Search for the cell housing the specified text and yield its (x, y) center coordinate. 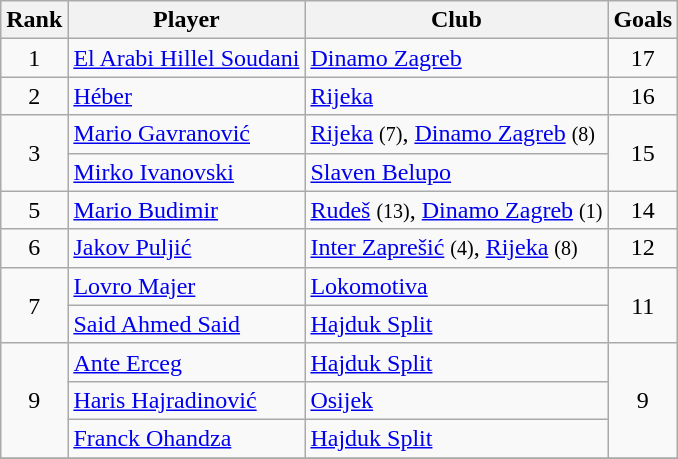
2 (34, 96)
Mario Budimir (186, 210)
15 (643, 153)
Player (186, 20)
14 (643, 210)
Osijek (456, 400)
Lovro Majer (186, 286)
Mario Gavranović (186, 134)
12 (643, 248)
3 (34, 153)
Héber (186, 96)
Inter Zaprešić (4), Rijeka (8) (456, 248)
11 (643, 305)
Rank (34, 20)
Club (456, 20)
6 (34, 248)
Rijeka (7), Dinamo Zagreb (8) (456, 134)
17 (643, 58)
Franck Ohandza (186, 438)
Goals (643, 20)
Ante Erceg (186, 362)
Mirko Ivanovski (186, 172)
5 (34, 210)
Slaven Belupo (456, 172)
Rijeka (456, 96)
7 (34, 305)
Rudeš (13), Dinamo Zagreb (1) (456, 210)
Haris Hajradinović (186, 400)
Jakov Puljić (186, 248)
El Arabi Hillel Soudani (186, 58)
1 (34, 58)
Lokomotiva (456, 286)
Said Ahmed Said (186, 324)
16 (643, 96)
Dinamo Zagreb (456, 58)
